Detect which cell encompasses the target text, then output its [X, Y] center coordinate. 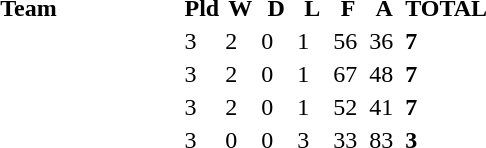
67 [348, 74]
36 [384, 41]
52 [348, 107]
56 [348, 41]
41 [384, 107]
48 [384, 74]
